Extract the [X, Y] coordinate from the center of the cell holding the provided text.  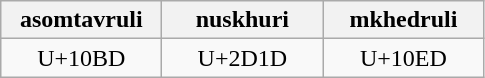
U+10BD [82, 58]
U+2D1D [242, 58]
asomtavruli [82, 20]
mkhedruli [404, 20]
nuskhuri [242, 20]
U+10ED [404, 58]
